Provide the (X, Y) coordinate of the cell's center where the given text is located.  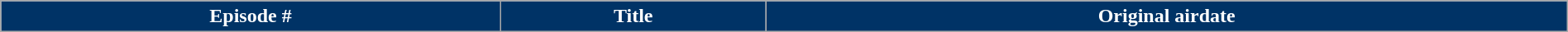
Original airdate (1166, 16)
Episode # (251, 16)
Title (633, 16)
